Search for the cell housing the specified text and yield its [X, Y] center coordinate. 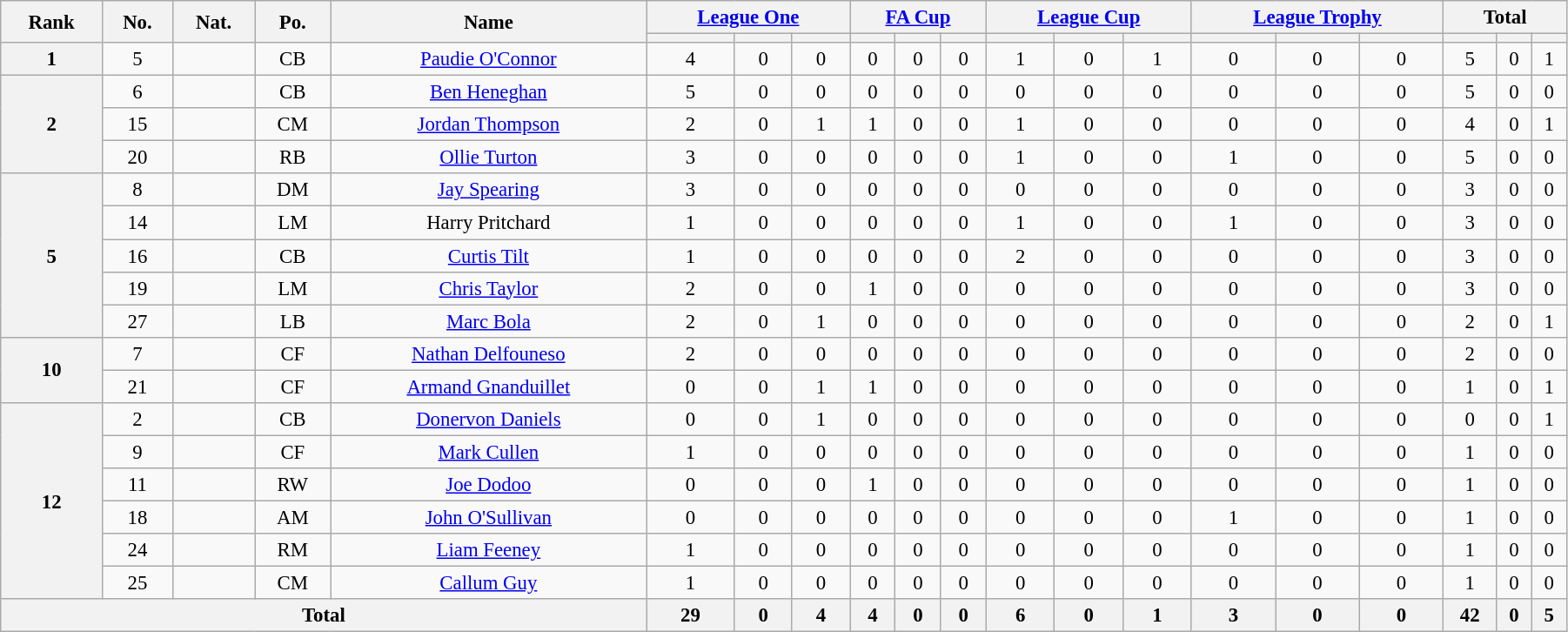
Paudie O'Connor [489, 59]
21 [137, 387]
10 [52, 369]
29 [691, 615]
RW [292, 485]
Po. [292, 22]
Jordan Thompson [489, 124]
18 [137, 517]
Marc Bola [489, 321]
Donervon Daniels [489, 420]
League Cup [1089, 17]
Ollie Turton [489, 158]
Nathan Delfouneso [489, 353]
14 [137, 223]
7 [137, 353]
20 [137, 158]
John O'Sullivan [489, 517]
Mark Cullen [489, 452]
27 [137, 321]
12 [52, 501]
FA Cup [919, 17]
11 [137, 485]
Callum Guy [489, 583]
Curtis Tilt [489, 256]
League One [748, 17]
16 [137, 256]
League Trophy [1317, 17]
15 [137, 124]
AM [292, 517]
8 [137, 191]
Rank [52, 22]
42 [1471, 615]
Joe Dodoo [489, 485]
25 [137, 583]
RB [292, 158]
Ben Heneghan [489, 92]
Liam Feeney [489, 550]
RM [292, 550]
24 [137, 550]
9 [137, 452]
Name [489, 22]
Nat. [214, 22]
Armand Gnanduillet [489, 387]
19 [137, 288]
Chris Taylor [489, 288]
LB [292, 321]
Harry Pritchard [489, 223]
DM [292, 191]
No. [137, 22]
Jay Spearing [489, 191]
